Identify which cell holds the provided text, then report its (x, y) central coordinate. 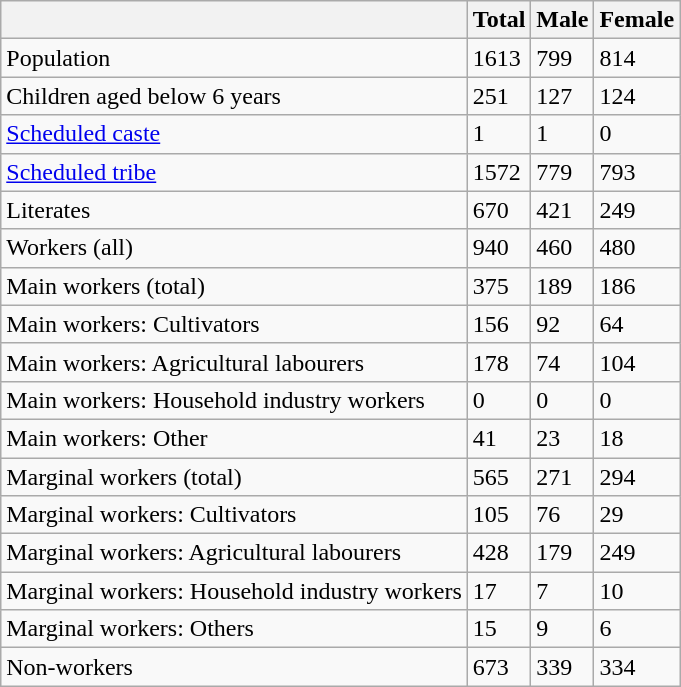
124 (637, 96)
29 (637, 515)
251 (499, 96)
Main workers (total) (234, 286)
178 (499, 362)
Female (637, 20)
565 (499, 477)
7 (562, 591)
375 (499, 286)
670 (499, 210)
1572 (499, 172)
Main workers: Cultivators (234, 324)
92 (562, 324)
17 (499, 591)
179 (562, 553)
Marginal workers: Agricultural labourers (234, 553)
23 (562, 438)
Population (234, 58)
Marginal workers (total) (234, 477)
Literates (234, 210)
Main workers: Other (234, 438)
294 (637, 477)
156 (499, 324)
Children aged below 6 years (234, 96)
Scheduled caste (234, 134)
64 (637, 324)
814 (637, 58)
793 (637, 172)
15 (499, 629)
Main workers: Agricultural labourers (234, 362)
Non-workers (234, 667)
673 (499, 667)
940 (499, 248)
127 (562, 96)
428 (499, 553)
Main workers: Household industry workers (234, 400)
10 (637, 591)
105 (499, 515)
1613 (499, 58)
Marginal workers: Cultivators (234, 515)
339 (562, 667)
76 (562, 515)
480 (637, 248)
186 (637, 286)
460 (562, 248)
74 (562, 362)
41 (499, 438)
104 (637, 362)
779 (562, 172)
334 (637, 667)
271 (562, 477)
189 (562, 286)
Male (562, 20)
6 (637, 629)
Total (499, 20)
9 (562, 629)
Workers (all) (234, 248)
799 (562, 58)
Marginal workers: Household industry workers (234, 591)
Scheduled tribe (234, 172)
18 (637, 438)
Marginal workers: Others (234, 629)
421 (562, 210)
